Return the (x, y) coordinate for the center point of the cell that contains the specified text.  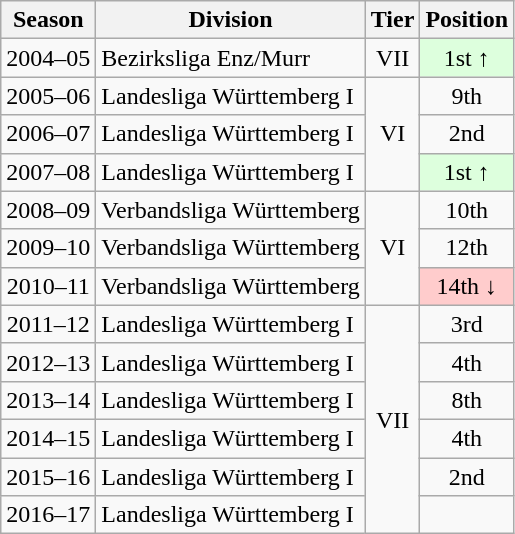
2010–11 (48, 286)
3rd (467, 324)
2004–05 (48, 58)
2008–09 (48, 210)
Tier (392, 20)
2006–07 (48, 134)
2014–15 (48, 438)
14th ↓ (467, 286)
2007–08 (48, 172)
Division (230, 20)
Position (467, 20)
2005–06 (48, 96)
Bezirksliga Enz/Murr (230, 58)
2016–17 (48, 515)
12th (467, 248)
9th (467, 96)
2015–16 (48, 477)
2011–12 (48, 324)
8th (467, 400)
2012–13 (48, 362)
2009–10 (48, 248)
Season (48, 20)
10th (467, 210)
2013–14 (48, 400)
